For the text-containing cell, return its midpoint in (X, Y) coordinate format. 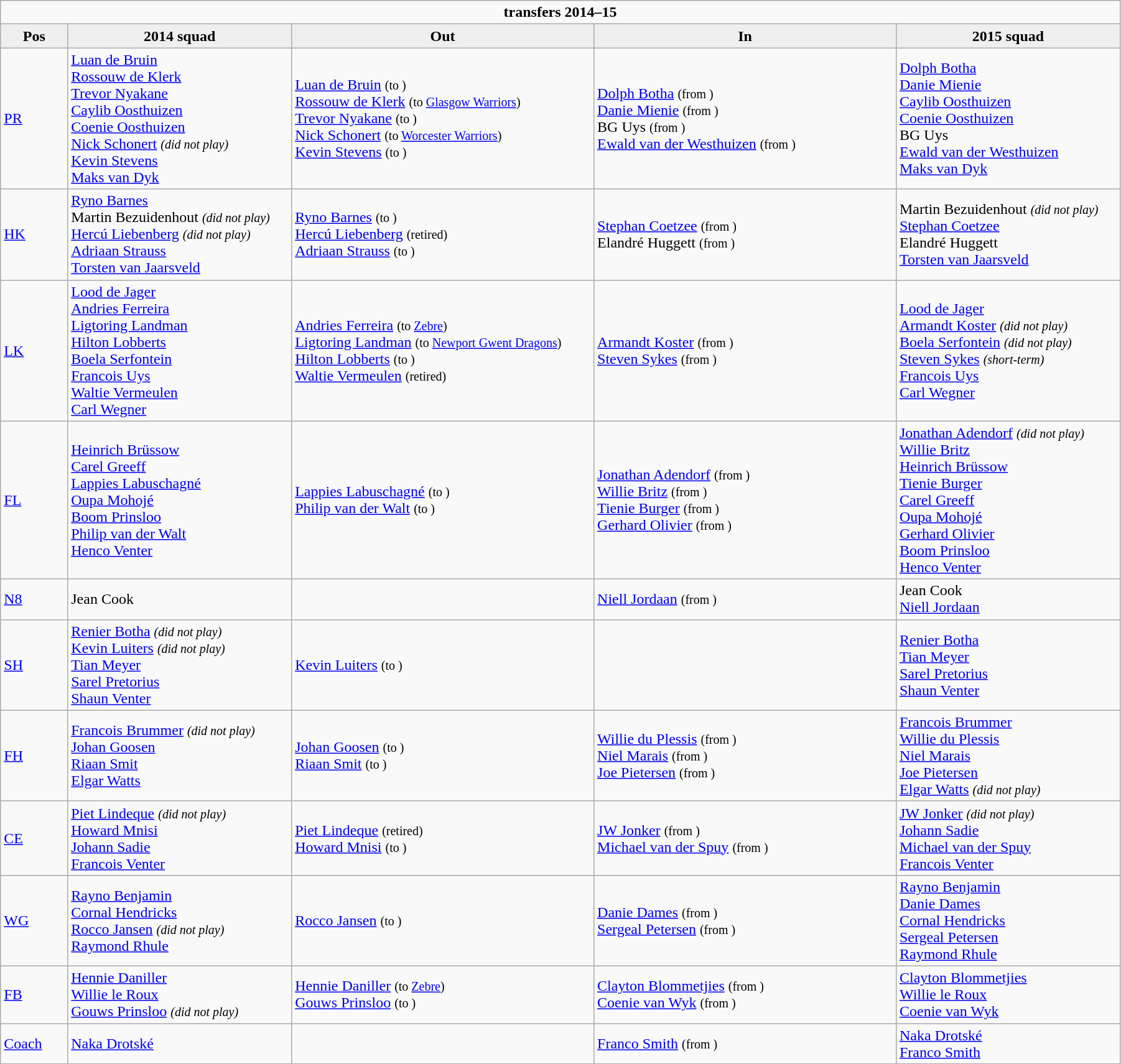
transfers 2014–15 (560, 12)
Piet Lindeque (retired) Howard Mnisi (to ) (443, 838)
SH (34, 665)
Renier BothaTian MeyerSarel PretoriusShaun Venter (1008, 665)
PR (34, 118)
JW Jonker (from ) Michael van der Spuy (from ) (745, 838)
Dolph BothaDanie MienieCaylib OosthuizenCoenie OosthuizenBG UysEwald van der WesthuizenMaks van Dyk (1008, 118)
Jonathan Adendorf (did not play)Willie BritzHeinrich BrüssowTienie BurgerCarel GreeffOupa MohojéGerhard OlivierBoom PrinslooHenco Venter (1008, 500)
2015 squad (1008, 36)
Coach (34, 1043)
Francois Brummer (did not play)Johan GoosenRiaan SmitElgar Watts (180, 756)
Jean CookNiell Jordaan (1008, 599)
Rocco Jansen (to ) (443, 920)
Jean Cook (180, 599)
Luan de Bruin (to ) Rossouw de Klerk (to Glasgow Warriors) Trevor Nyakane (to ) Nick Schonert (to Worcester Warriors) Kevin Stevens (to ) (443, 118)
FB (34, 994)
Danie Dames (from ) Sergeal Petersen (from ) (745, 920)
Martin Bezuidenhout (did not play)Stephan CoetzeeElandré HuggettTorsten van Jaarsveld (1008, 234)
Lappies Labuschagné (to ) Philip van der Walt (to ) (443, 500)
2014 squad (180, 36)
Willie du Plessis (from ) Niel Marais (from ) Joe Pietersen (from ) (745, 756)
Niell Jordaan (from ) (745, 599)
Pos (34, 36)
In (745, 36)
Piet Lindeque (did not play)Howard MnisiJohann SadieFrancois Venter (180, 838)
Ryno BarnesMartin Bezuidenhout (did not play)Hercú Liebenberg (did not play)Adriaan StraussTorsten van Jaarsveld (180, 234)
Heinrich BrüssowCarel GreeffLappies LabuschagnéOupa MohojéBoom PrinslooPhilip van der WaltHenco Venter (180, 500)
Francois BrummerWillie du PlessisNiel MaraisJoe PietersenElgar Watts (did not play) (1008, 756)
Naka Drotské (180, 1043)
Lood de JagerAndries FerreiraLigtoring LandmanHilton LobbertsBoela SerfonteinFrancois UysWaltie VermeulenCarl Wegner (180, 351)
Kevin Luiters (to ) (443, 665)
Renier Botha (did not play)Kevin Luiters (did not play)Tian MeyerSarel PretoriusShaun Venter (180, 665)
Naka DrotskéFranco Smith (1008, 1043)
HK (34, 234)
Andries Ferreira (to Zebre) Ligtoring Landman (to Newport Gwent Dragons) Hilton Lobberts (to ) Waltie Vermeulen (retired) (443, 351)
Rayno BenjaminDanie DamesCornal HendricksSergeal PetersenRaymond Rhule (1008, 920)
Clayton Blommetjies (from ) Coenie van Wyk (from ) (745, 994)
Rayno BenjaminCornal HendricksRocco Jansen (did not play)Raymond Rhule (180, 920)
Stephan Coetzee (from ) Elandré Huggett (from ) (745, 234)
Hennie Daniller (to Zebre) Gouws Prinsloo (to ) (443, 994)
Johan Goosen (to ) Riaan Smit (to ) (443, 756)
Lood de JagerArmandt Koster (did not play)Boela Serfontein (did not play)Steven Sykes (short-term)Francois UysCarl Wegner (1008, 351)
FH (34, 756)
Out (443, 36)
JW Jonker (did not play)Johann SadieMichael van der SpuyFrancois Venter (1008, 838)
WG (34, 920)
LK (34, 351)
Dolph Botha (from ) Danie Mienie (from ) BG Uys (from ) Ewald van der Westhuizen (from ) (745, 118)
Franco Smith (from ) (745, 1043)
Ryno Barnes (to ) Hercú Liebenberg (retired) Adriaan Strauss (to ) (443, 234)
Armandt Koster (from ) Steven Sykes (from ) (745, 351)
Jonathan Adendorf (from ) Willie Britz (from ) Tienie Burger (from ) Gerhard Olivier (from ) (745, 500)
Luan de BruinRossouw de KlerkTrevor NyakaneCaylib OosthuizenCoenie OosthuizenNick Schonert (did not play)Kevin StevensMaks van Dyk (180, 118)
Clayton BlommetjiesWillie le RouxCoenie van Wyk (1008, 994)
N8 (34, 599)
Hennie DanillerWillie le RouxGouws Prinsloo (did not play) (180, 994)
FL (34, 500)
CE (34, 838)
